Return the [X, Y] coordinate for the center point of the cell that contains the specified text.  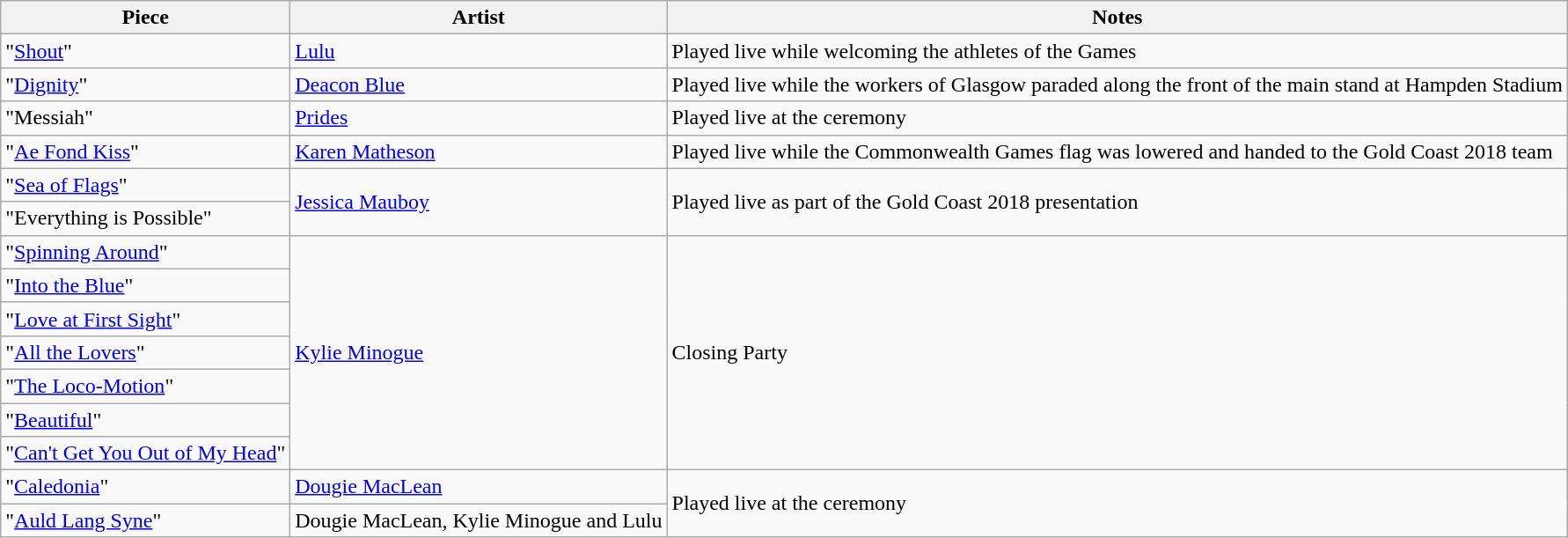
Lulu [479, 51]
Jessica Mauboy [479, 202]
"Dignity" [146, 85]
"Auld Lang Syne" [146, 520]
"Beautiful" [146, 420]
"Messiah" [146, 118]
"Can't Get You Out of My Head" [146, 453]
Karen Matheson [479, 151]
"Caledonia" [146, 487]
Played live while the Commonwealth Games flag was lowered and handed to the Gold Coast 2018 team [1117, 151]
Artist [479, 18]
Notes [1117, 18]
"Spinning Around" [146, 252]
Played live while welcoming the athletes of the Games [1117, 51]
"Ae Fond Kiss" [146, 151]
"Love at First Sight" [146, 319]
"The Loco-Motion" [146, 386]
Played live as part of the Gold Coast 2018 presentation [1117, 202]
Piece [146, 18]
Closing Party [1117, 352]
Dougie MacLean [479, 487]
Kylie Minogue [479, 352]
"Sea of Flags" [146, 185]
Played live while the workers of Glasgow paraded along the front of the main stand at Hampden Stadium [1117, 85]
"Shout" [146, 51]
Prides [479, 118]
Deacon Blue [479, 85]
"Into the Blue" [146, 285]
"All the Lovers" [146, 352]
Dougie MacLean, Kylie Minogue and Lulu [479, 520]
"Everything is Possible" [146, 218]
